Detect which cell encompasses the target text, then output its [x, y] center coordinate. 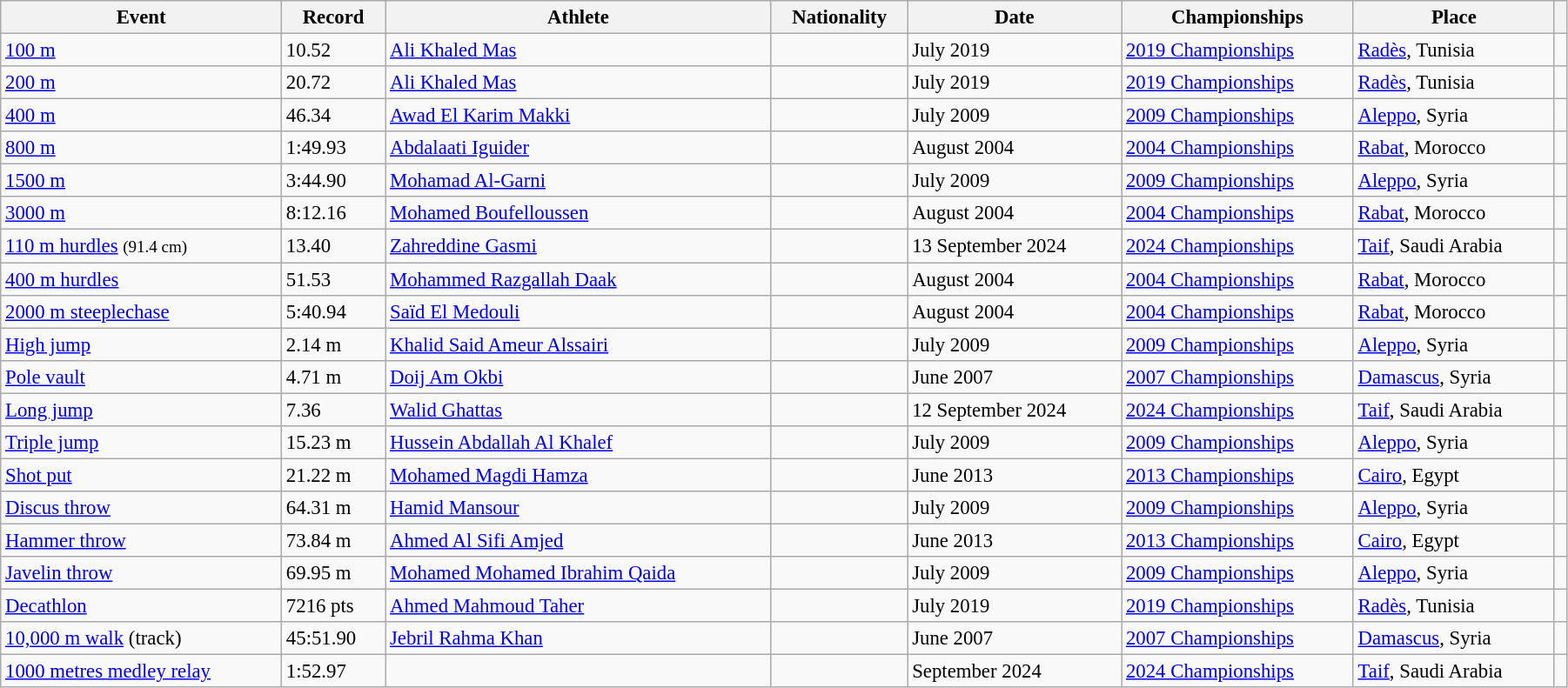
45:51.90 [334, 638]
2.14 m [334, 344]
46.34 [334, 116]
1:52.97 [334, 671]
Place [1453, 17]
Saïd El Medouli [579, 311]
Hammer throw [141, 540]
Javelin throw [141, 573]
4.71 m [334, 377]
73.84 m [334, 540]
Zahreddine Gasmi [579, 246]
Mohamed Mohamed Ibrahim Qaida [579, 573]
Date [1015, 17]
September 2024 [1015, 671]
64.31 m [334, 508]
15.23 m [334, 443]
Championships [1237, 17]
100 m [141, 50]
Athlete [579, 17]
Triple jump [141, 443]
Discus throw [141, 508]
Khalid Said Ameur Alssairi [579, 344]
800 m [141, 148]
Pole vault [141, 377]
Mohammed Razgallah Daak [579, 279]
20.72 [334, 83]
Record [334, 17]
Ahmed Al Sifi Amjed [579, 540]
Mohamed Magdi Hamza [579, 475]
Nationality [839, 17]
3:44.90 [334, 181]
Jebril Rahma Khan [579, 638]
1000 metres medley relay [141, 671]
2000 m steeplechase [141, 311]
High jump [141, 344]
Ahmed Mahmoud Taher [579, 606]
Hussein Abdallah Al Khalef [579, 443]
5:40.94 [334, 311]
7.36 [334, 410]
Hamid Mansour [579, 508]
Long jump [141, 410]
Doij Am Okbi [579, 377]
21.22 m [334, 475]
Decathlon [141, 606]
Awad El Karim Makki [579, 116]
13.40 [334, 246]
1:49.93 [334, 148]
200 m [141, 83]
Mohamad Al-Garni [579, 181]
400 m hurdles [141, 279]
10,000 m walk (track) [141, 638]
12 September 2024 [1015, 410]
7216 pts [334, 606]
110 m hurdles (91.4 cm) [141, 246]
Event [141, 17]
51.53 [334, 279]
400 m [141, 116]
3000 m [141, 213]
Mohamed Boufelloussen [579, 213]
10.52 [334, 50]
Shot put [141, 475]
69.95 m [334, 573]
Walid Ghattas [579, 410]
13 September 2024 [1015, 246]
Abdalaati Iguider [579, 148]
1500 m [141, 181]
8:12.16 [334, 213]
